Identify which cell holds the provided text, then report its (x, y) central coordinate. 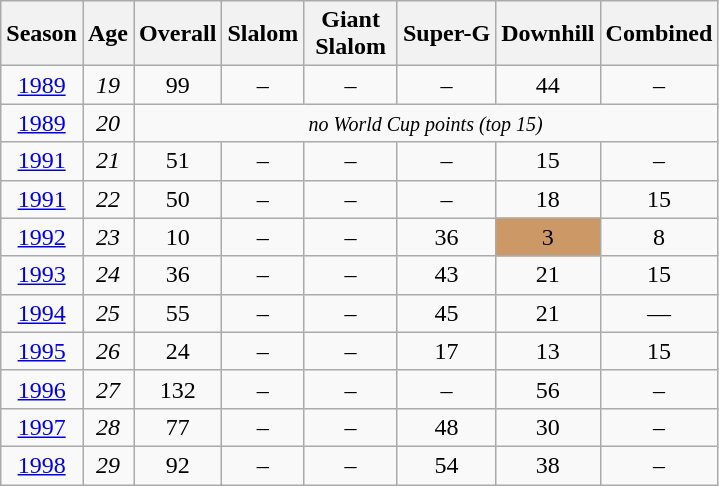
8 (659, 237)
38 (548, 465)
30 (548, 427)
Giant Slalom (351, 34)
1995 (42, 351)
Combined (659, 34)
23 (108, 237)
22 (108, 199)
25 (108, 313)
55 (178, 313)
Slalom (263, 34)
28 (108, 427)
19 (108, 85)
1998 (42, 465)
77 (178, 427)
— (659, 313)
1994 (42, 313)
26 (108, 351)
132 (178, 389)
20 (108, 123)
43 (446, 275)
Downhill (548, 34)
Overall (178, 34)
44 (548, 85)
29 (108, 465)
17 (446, 351)
Season (42, 34)
10 (178, 237)
45 (446, 313)
1996 (42, 389)
3 (548, 237)
Age (108, 34)
54 (446, 465)
18 (548, 199)
1992 (42, 237)
50 (178, 199)
27 (108, 389)
13 (548, 351)
51 (178, 161)
56 (548, 389)
1997 (42, 427)
92 (178, 465)
no World Cup points (top 15) (426, 123)
Super-G (446, 34)
99 (178, 85)
48 (446, 427)
1993 (42, 275)
